From the cell containing the given text, extract its center point as (X, Y) coordinate. 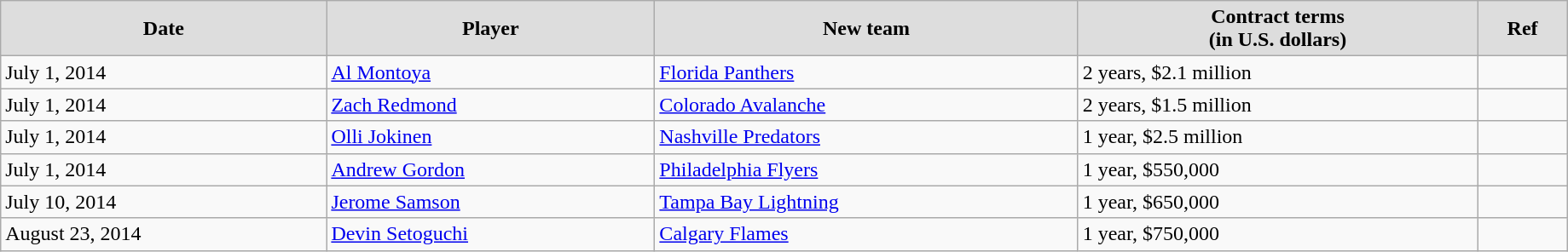
1 year, $2.5 million (1277, 137)
Devin Setoguchi (491, 234)
Player (491, 29)
Al Montoya (491, 72)
Calgary Flames (866, 234)
2 years, $2.1 million (1277, 72)
Andrew Gordon (491, 169)
1 year, $750,000 (1277, 234)
2 years, $1.5 million (1277, 105)
Colorado Avalanche (866, 105)
Nashville Predators (866, 137)
Date (164, 29)
New team (866, 29)
Olli Jokinen (491, 137)
Ref (1523, 29)
July 10, 2014 (164, 202)
Philadelphia Flyers (866, 169)
Contract terms(in U.S. dollars) (1277, 29)
August 23, 2014 (164, 234)
Zach Redmond (491, 105)
Florida Panthers (866, 72)
Jerome Samson (491, 202)
Tampa Bay Lightning (866, 202)
1 year, $550,000 (1277, 169)
1 year, $650,000 (1277, 202)
